For the text-containing cell, return its midpoint in [X, Y] coordinate format. 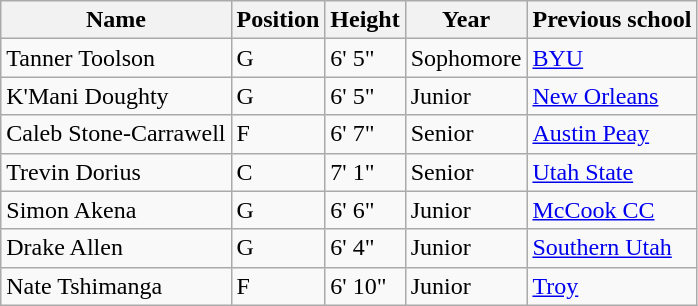
Utah State [612, 172]
6' 10" [365, 286]
K'Mani Doughty [116, 96]
BYU [612, 58]
C [278, 172]
Name [116, 20]
6' 4" [365, 248]
Previous school [612, 20]
Sophomore [466, 58]
Simon Akena [116, 210]
Caleb Stone-Carrawell [116, 134]
6' 7" [365, 134]
6' 6" [365, 210]
Troy [612, 286]
McCook CC [612, 210]
Height [365, 20]
Position [278, 20]
Tanner Toolson [116, 58]
Drake Allen [116, 248]
New Orleans [612, 96]
Trevin Dorius [116, 172]
7' 1" [365, 172]
Nate Tshimanga [116, 286]
Southern Utah [612, 248]
Year [466, 20]
Austin Peay [612, 134]
